Locate the cell with the specified text and output its (x, y) center coordinate. 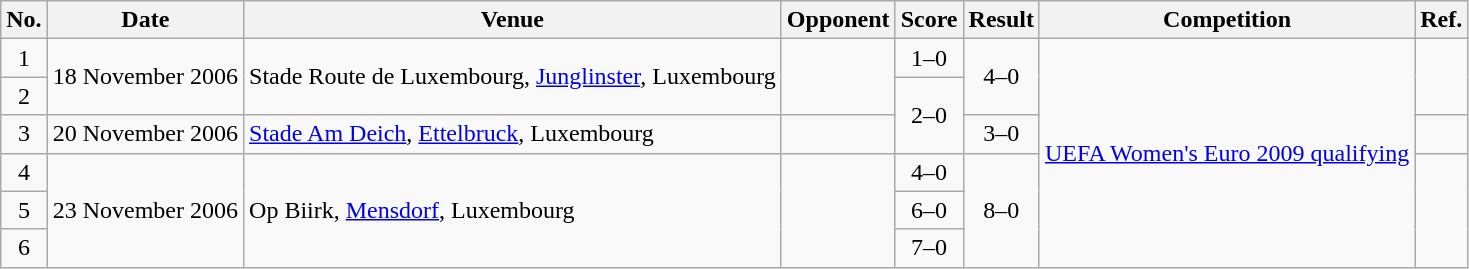
2–0 (929, 115)
1 (24, 58)
6–0 (929, 210)
Score (929, 20)
Venue (513, 20)
Opponent (838, 20)
7–0 (929, 248)
Ref. (1442, 20)
3–0 (1001, 134)
18 November 2006 (145, 77)
8–0 (1001, 210)
23 November 2006 (145, 210)
2 (24, 96)
Competition (1226, 20)
Date (145, 20)
1–0 (929, 58)
20 November 2006 (145, 134)
No. (24, 20)
3 (24, 134)
Stade Am Deich, Ettelbruck, Luxembourg (513, 134)
UEFA Women's Euro 2009 qualifying (1226, 153)
Op Biirk, Mensdorf, Luxembourg (513, 210)
Result (1001, 20)
6 (24, 248)
Stade Route de Luxembourg, Junglinster, Luxembourg (513, 77)
5 (24, 210)
4 (24, 172)
